Find where the given text appears and provide that cell's center as (x, y) coordinate. 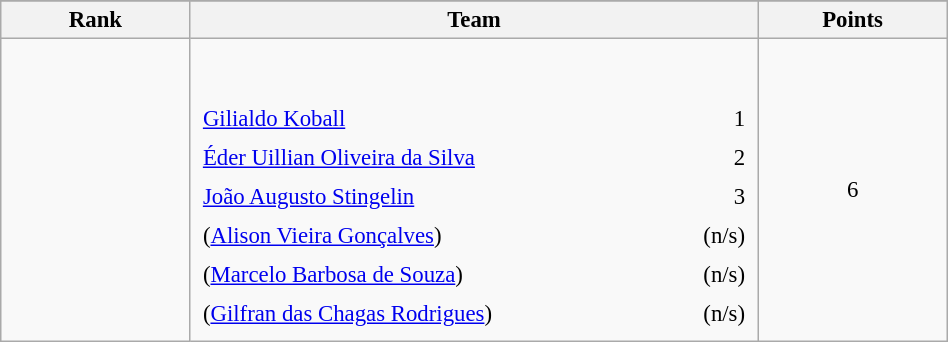
2 (710, 158)
Points (852, 20)
João Augusto Stingelin (432, 197)
1 (710, 119)
Team (474, 20)
6 (852, 190)
(Gilfran das Chagas Rodrigues) (432, 314)
Rank (96, 20)
(Marcelo Barbosa de Souza) (432, 275)
(Alison Vieira Gonçalves) (432, 236)
3 (710, 197)
Gilialdo Koball (432, 119)
Éder Uillian Oliveira da Silva (432, 158)
